Return the [x, y] coordinate for the center point of the cell that contains the specified text.  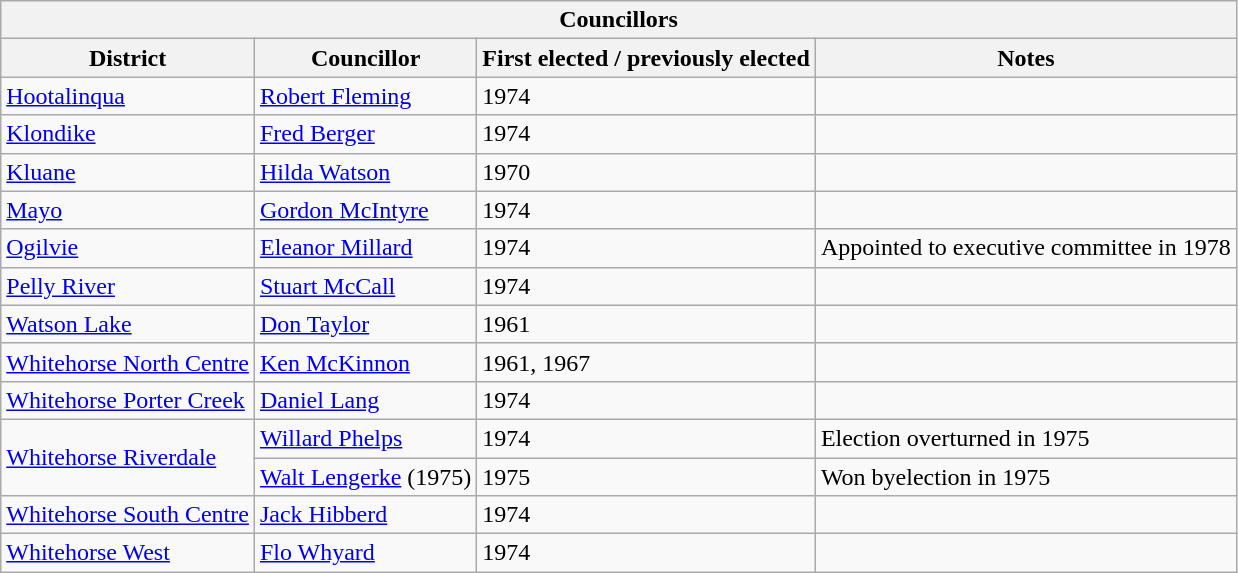
Walt Lengerke (1975) [365, 477]
Eleanor Millard [365, 248]
Klondike [128, 134]
Flo Whyard [365, 553]
First elected / previously elected [646, 58]
Fred Berger [365, 134]
Councillors [619, 20]
Whitehorse South Centre [128, 515]
Whitehorse North Centre [128, 362]
Pelly River [128, 286]
1975 [646, 477]
Hootalinqua [128, 96]
Whitehorse Porter Creek [128, 400]
Ogilvie [128, 248]
District [128, 58]
Councillor [365, 58]
Election overturned in 1975 [1026, 438]
1961 [646, 324]
Whitehorse West [128, 553]
Hilda Watson [365, 172]
Willard Phelps [365, 438]
Gordon McIntyre [365, 210]
Don Taylor [365, 324]
Won byelection in 1975 [1026, 477]
Kluane [128, 172]
Robert Fleming [365, 96]
Jack Hibberd [365, 515]
Daniel Lang [365, 400]
Ken McKinnon [365, 362]
Notes [1026, 58]
Whitehorse Riverdale [128, 457]
1970 [646, 172]
Mayo [128, 210]
Appointed to executive committee in 1978 [1026, 248]
Stuart McCall [365, 286]
Watson Lake [128, 324]
1961, 1967 [646, 362]
